Pinpoint the cell where the given text exists, returning its (x, y) midpoint coordinate. 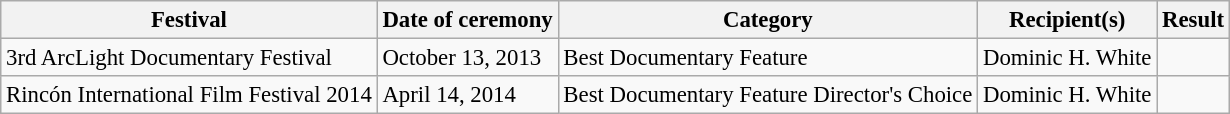
Best Documentary Feature (768, 58)
Best Documentary Feature Director's Choice (768, 95)
Recipient(s) (1068, 20)
3rd ArcLight Documentary Festival (189, 58)
April 14, 2014 (468, 95)
Rincón International Film Festival 2014 (189, 95)
Festival (189, 20)
October 13, 2013 (468, 58)
Category (768, 20)
Result (1194, 20)
Date of ceremony (468, 20)
